Provide the (x, y) coordinate of the cell's center where the given text is located.  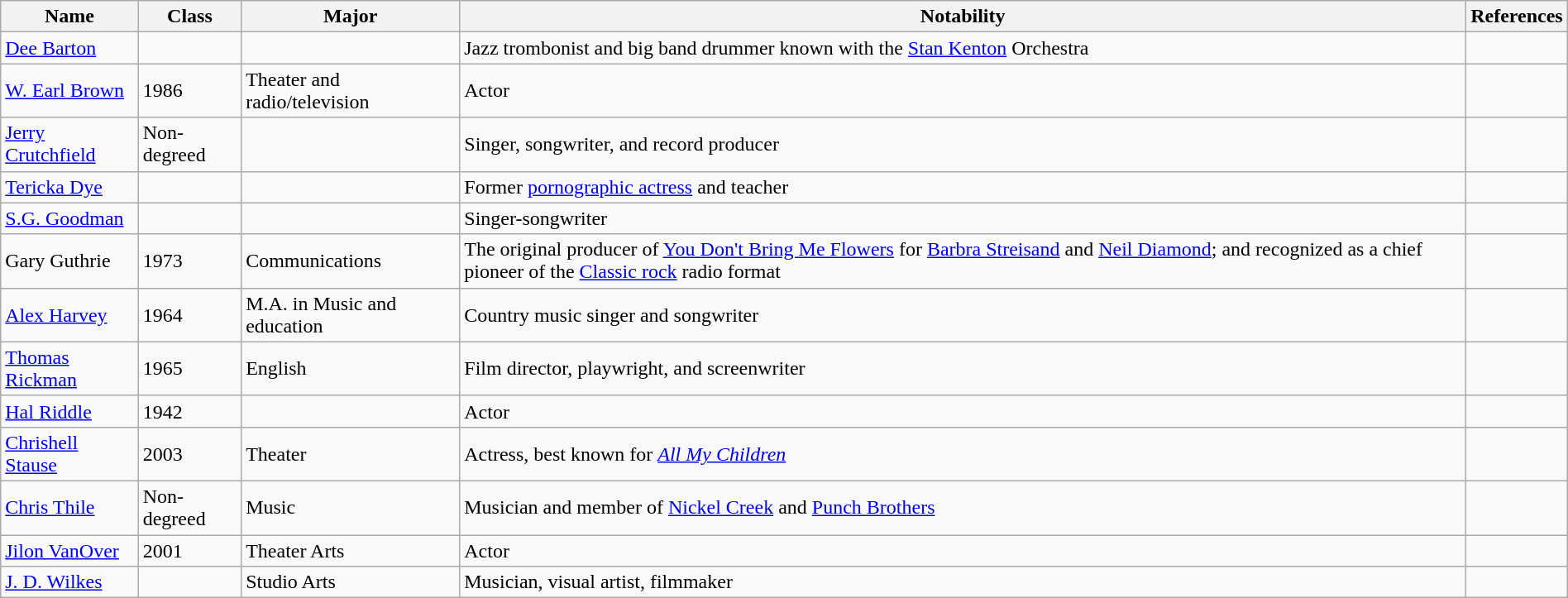
Chrishell Stause (69, 453)
Class (189, 17)
2003 (189, 453)
Singer-songwriter (963, 218)
English (351, 369)
Studio Arts (351, 582)
2001 (189, 550)
Former pornographic actress and teacher (963, 187)
Major (351, 17)
Hal Riddle (69, 411)
Jerry Crutchfield (69, 144)
M.A. in Music and education (351, 314)
1964 (189, 314)
Dee Barton (69, 48)
References (1517, 17)
Music (351, 508)
Jazz trombonist and big band drummer known with the Stan Kenton Orchestra (963, 48)
Tericka Dye (69, 187)
1986 (189, 91)
Name (69, 17)
Musician, visual artist, filmmaker (963, 582)
Musician and member of Nickel Creek and Punch Brothers (963, 508)
Gary Guthrie (69, 261)
Theater and radio/television (351, 91)
1965 (189, 369)
S.G. Goodman (69, 218)
Alex Harvey (69, 314)
Notability (963, 17)
W. Earl Brown (69, 91)
Theater (351, 453)
Communications (351, 261)
Jilon VanOver (69, 550)
Theater Arts (351, 550)
Chris Thile (69, 508)
Singer, songwriter, and record producer (963, 144)
Film director, playwright, and screenwriter (963, 369)
Thomas Rickman (69, 369)
Actress, best known for All My Children (963, 453)
J. D. Wilkes (69, 582)
Country music singer and songwriter (963, 314)
1942 (189, 411)
1973 (189, 261)
